Return [X, Y] of the center of cell containing provided text 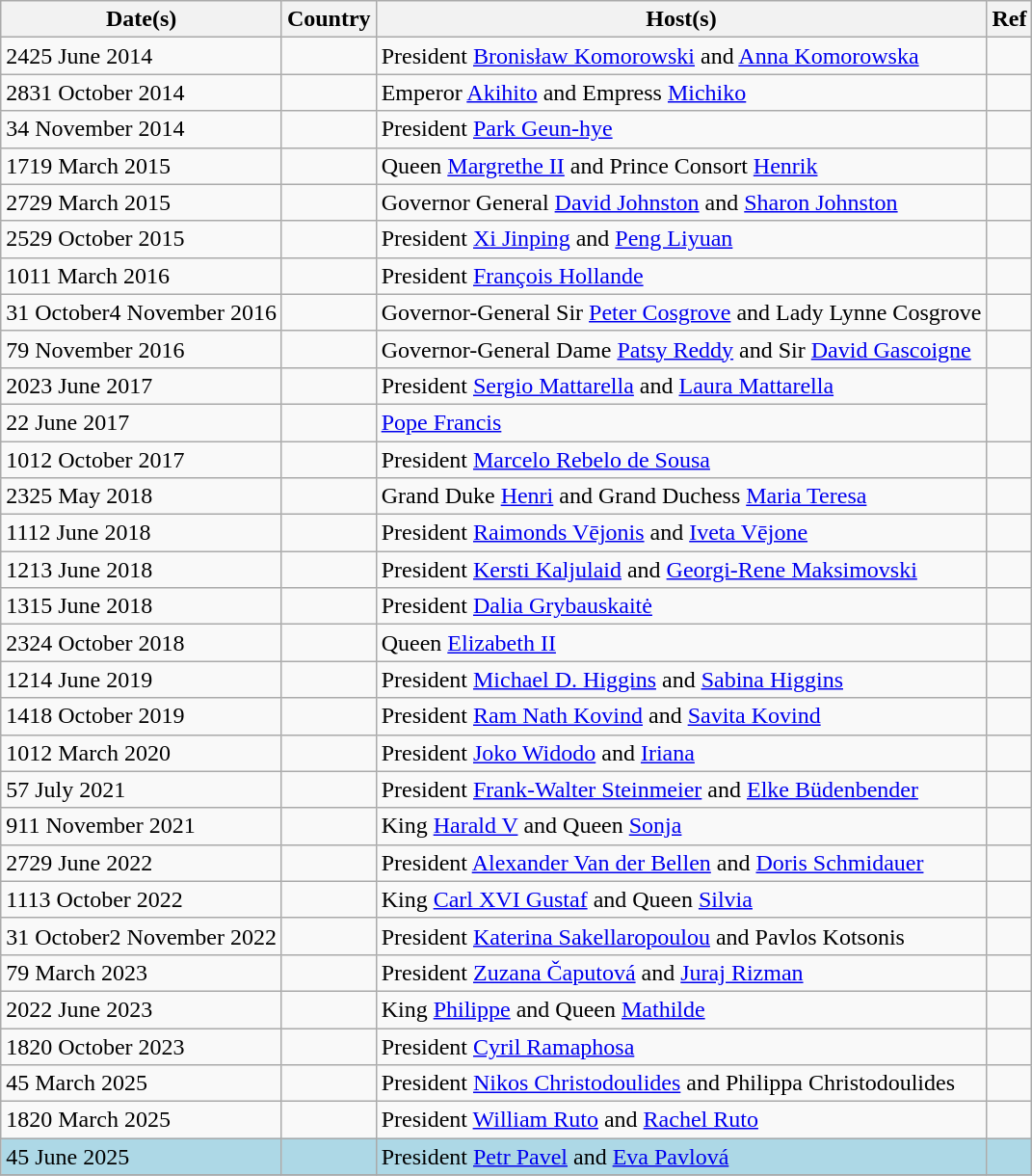
Queen Margrethe II and Prince Consort Henrik [681, 166]
President Bronisław Komorowski and Anna Komorowska [681, 56]
2023 June 2017 [142, 386]
45 June 2025 [142, 1157]
Governor-General Dame Patsy Reddy and Sir David Gascoigne [681, 349]
2425 June 2014 [142, 56]
Grand Duke Henri and Grand Duchess Maria Teresa [681, 496]
President Ram Nath Kovind and Savita Kovind [681, 716]
President Joko Widodo and Iriana [681, 753]
Queen Elizabeth II [681, 643]
2325 May 2018 [142, 496]
President Zuzana Čaputová and Juraj Rizman [681, 973]
1418 October 2019 [142, 716]
1214 June 2019 [142, 680]
1113 October 2022 [142, 899]
President William Ruto and Rachel Ruto [681, 1120]
President Sergio Mattarella and Laura Mattarella [681, 386]
President Marcelo Rebelo de Sousa [681, 460]
King Harald V and Queen Sonja [681, 826]
Governor General David Johnston and Sharon Johnston [681, 202]
1820 October 2023 [142, 1046]
King Carl XVI Gustaf and Queen Silvia [681, 899]
2729 March 2015 [142, 202]
34 November 2014 [142, 129]
Ref [1010, 19]
1012 March 2020 [142, 753]
31 October2 November 2022 [142, 936]
45 March 2025 [142, 1083]
79 March 2023 [142, 973]
President Michael D. Higgins and Sabina Higgins [681, 680]
2729 June 2022 [142, 863]
President Petr Pavel and Eva Pavlová [681, 1157]
1012 October 2017 [142, 460]
Pope Francis [681, 422]
31 October4 November 2016 [142, 312]
President Nikos Christodoulides and Philippa Christodoulides [681, 1083]
President Raimonds Vējonis and Iveta Vējone [681, 533]
1719 March 2015 [142, 166]
79 November 2016 [142, 349]
President Katerina Sakellaropoulou and Pavlos Kotsonis [681, 936]
President Xi Jinping and Peng Liyuan [681, 239]
1820 March 2025 [142, 1120]
2022 June 2023 [142, 1009]
King Philippe and Queen Mathilde [681, 1009]
1315 June 2018 [142, 606]
1011 March 2016 [142, 276]
President Frank-Walter Steinmeier and Elke Büdenbender [681, 789]
Emperor Akihito and Empress Michiko [681, 93]
Date(s) [142, 19]
President François Hollande [681, 276]
President Park Geun-hye [681, 129]
President Kersti Kaljulaid and Georgi-Rene Maksimovski [681, 570]
1112 June 2018 [142, 533]
President Alexander Van der Bellen and Doris Schmidauer [681, 863]
1213 June 2018 [142, 570]
President Cyril Ramaphosa [681, 1046]
2831 October 2014 [142, 93]
Country [329, 19]
Governor-General Sir Peter Cosgrove and Lady Lynne Cosgrove [681, 312]
911 November 2021 [142, 826]
2324 October 2018 [142, 643]
Host(s) [681, 19]
President Dalia Grybauskaitė [681, 606]
2529 October 2015 [142, 239]
22 June 2017 [142, 422]
57 July 2021 [142, 789]
